Identify which cell holds the provided text, then report its (X, Y) central coordinate. 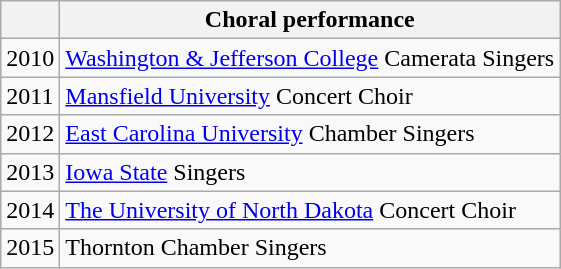
2014 (30, 210)
Choral performance (310, 20)
Mansfield University Concert Choir (310, 96)
The University of North Dakota Concert Choir (310, 210)
2010 (30, 58)
2011 (30, 96)
East Carolina University Chamber Singers (310, 134)
2015 (30, 248)
Iowa State Singers (310, 172)
Washington & Jefferson College Camerata Singers (310, 58)
Thornton Chamber Singers (310, 248)
2013 (30, 172)
2012 (30, 134)
